Identify which cell holds the provided text, then report its (X, Y) central coordinate. 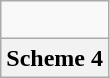
Scheme 4 (55, 58)
